Scan for the cell matching the given text and deliver its (x, y) coordinate at center. 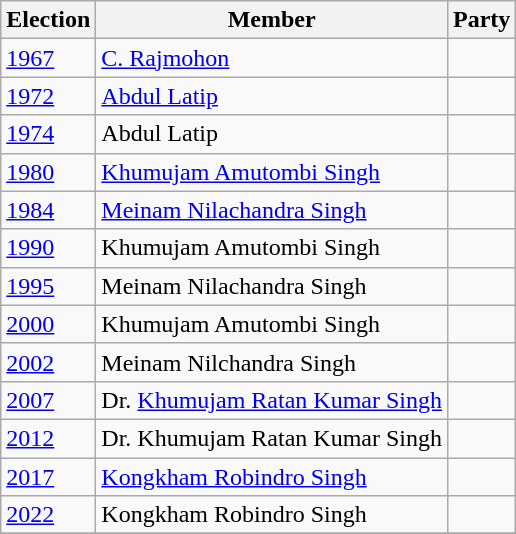
1974 (48, 134)
2002 (48, 362)
1984 (48, 210)
1990 (48, 248)
1972 (48, 96)
2007 (48, 400)
Member (272, 20)
2022 (48, 515)
2012 (48, 438)
C. Rajmohon (272, 58)
1995 (48, 286)
Party (482, 20)
Election (48, 20)
1967 (48, 58)
Meinam Nilchandra Singh (272, 362)
2017 (48, 477)
1980 (48, 172)
2000 (48, 324)
